Return (X, Y) of the center of cell containing provided text 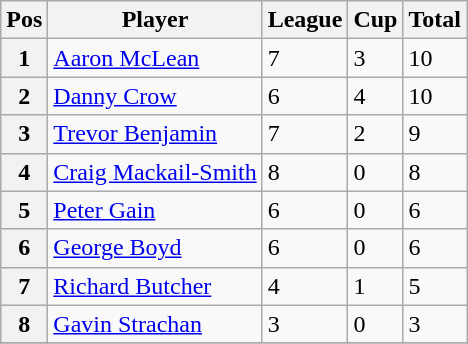
Pos (24, 20)
Danny Crow (155, 96)
George Boyd (155, 248)
League (305, 20)
Craig Mackail-Smith (155, 172)
Richard Butcher (155, 286)
Trevor Benjamin (155, 134)
Total (435, 20)
Gavin Strachan (155, 324)
Player (155, 20)
9 (435, 134)
Cup (376, 20)
Peter Gain (155, 210)
Aaron McLean (155, 58)
